Search for the cell housing the specified text and yield its (x, y) center coordinate. 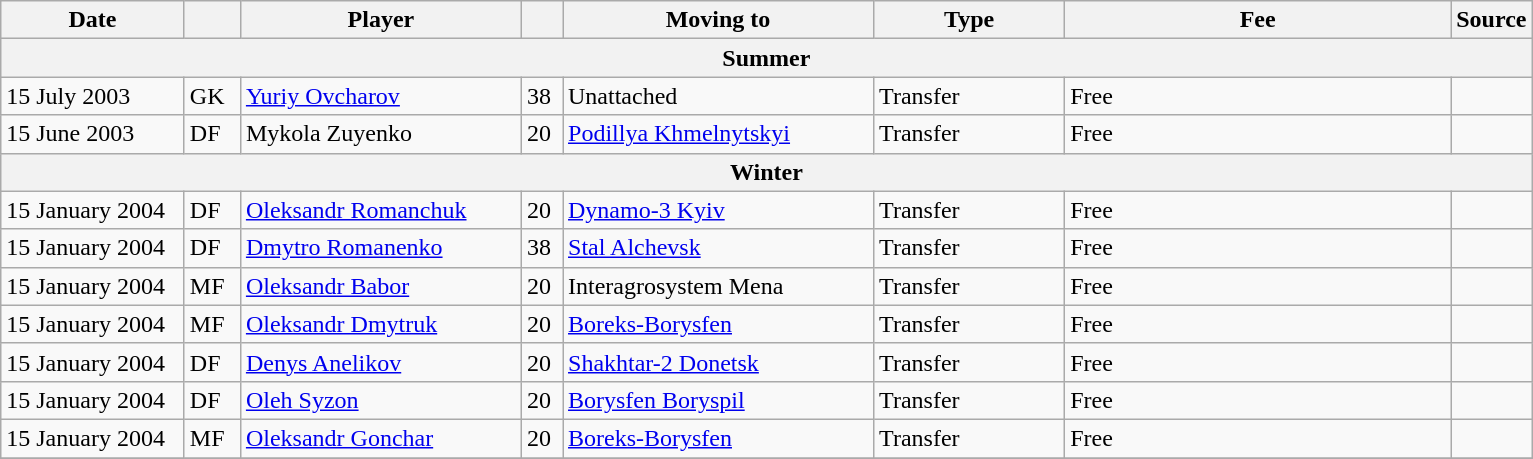
Oleksandr Dmytruk (380, 324)
Oleh Syzon (380, 400)
Summer (766, 58)
GK (212, 96)
Moving to (718, 20)
Player (380, 20)
15 July 2003 (93, 96)
Interagrosystem Mena (718, 286)
Oleksandr Romanchuk (380, 210)
Dmytro Romanenko (380, 248)
Dynamo-3 Kyiv (718, 210)
Unattached (718, 96)
Denys Anelikov (380, 362)
Mykola Zuyenko (380, 134)
Stal Alchevsk (718, 248)
Podillya Khmelnytskyi (718, 134)
Type (970, 20)
Source (1492, 20)
Oleksandr Babor (380, 286)
Winter (766, 172)
Yuriy Ovcharov (380, 96)
Fee (1258, 20)
Borysfen Boryspil (718, 400)
Oleksandr Gonchar (380, 438)
15 June 2003 (93, 134)
Date (93, 20)
Shakhtar-2 Donetsk (718, 362)
